Return (X, Y) of the center of cell containing provided text 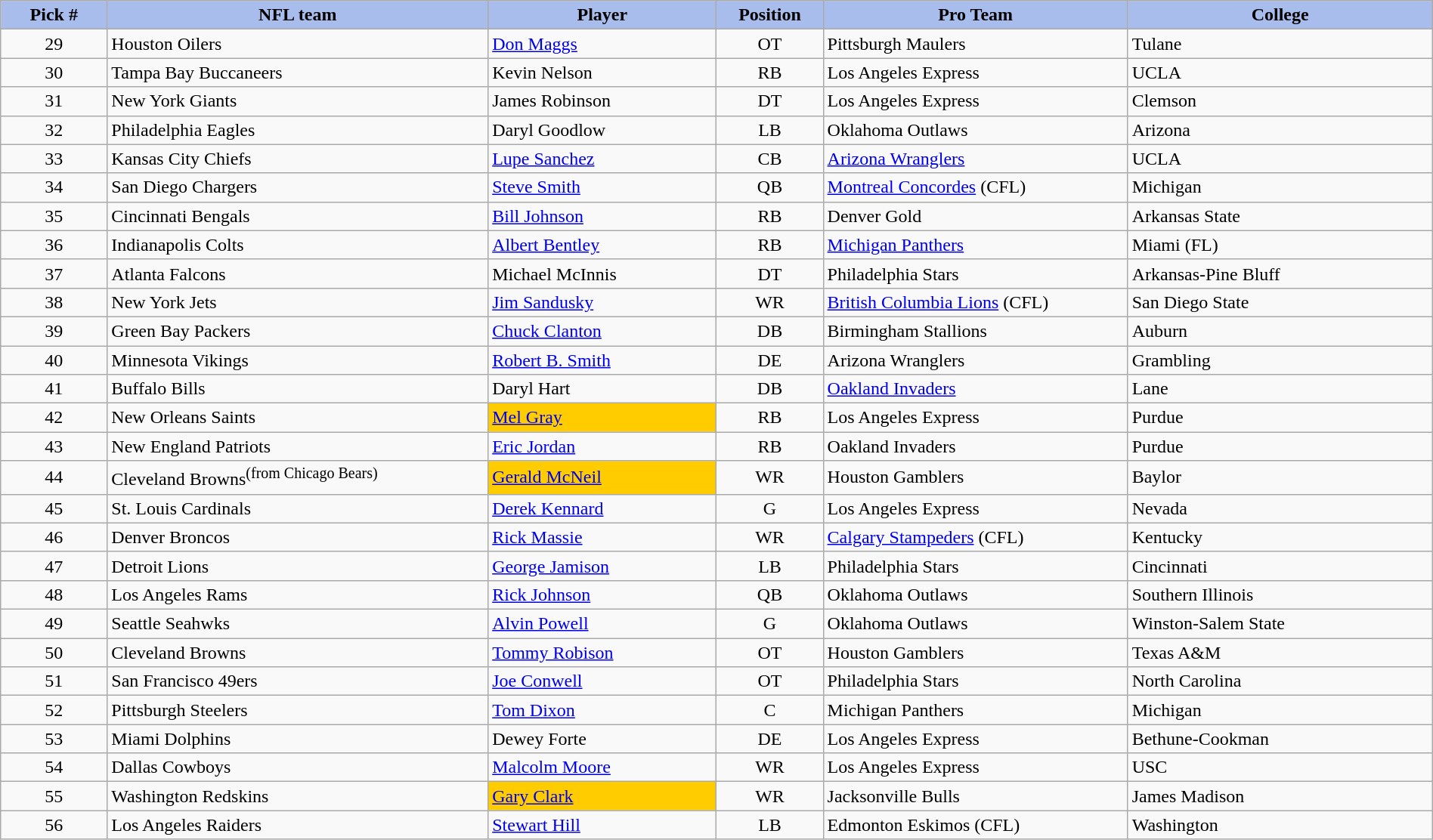
39 (54, 331)
Don Maggs (602, 44)
Chuck Clanton (602, 331)
32 (54, 130)
Cincinnati Bengals (298, 216)
46 (54, 537)
New Orleans Saints (298, 418)
Gary Clark (602, 796)
Kentucky (1280, 537)
41 (54, 389)
Jim Sandusky (602, 302)
Stewart Hill (602, 825)
Alvin Powell (602, 624)
29 (54, 44)
49 (54, 624)
Calgary Stampeders (CFL) (975, 537)
Derek Kennard (602, 508)
53 (54, 739)
Dallas Cowboys (298, 767)
James Madison (1280, 796)
Bethune-Cookman (1280, 739)
40 (54, 360)
Steve Smith (602, 187)
Cleveland Browns (298, 653)
Pick # (54, 15)
Houston Oilers (298, 44)
Southern Illinois (1280, 594)
Tulane (1280, 44)
37 (54, 273)
Arkansas-Pine Bluff (1280, 273)
55 (54, 796)
Winston-Salem State (1280, 624)
Edmonton Eskimos (CFL) (975, 825)
Jacksonville Bulls (975, 796)
Texas A&M (1280, 653)
Denver Broncos (298, 537)
Daryl Hart (602, 389)
Denver Gold (975, 216)
Washington (1280, 825)
Bill Johnson (602, 216)
Malcolm Moore (602, 767)
Miami (FL) (1280, 245)
Minnesota Vikings (298, 360)
Tampa Bay Buccaneers (298, 73)
52 (54, 710)
Dewey Forte (602, 739)
North Carolina (1280, 681)
San Diego Chargers (298, 187)
Rick Massie (602, 537)
St. Louis Cardinals (298, 508)
Miami Dolphins (298, 739)
Tom Dixon (602, 710)
Mel Gray (602, 418)
Eric Jordan (602, 446)
38 (54, 302)
James Robinson (602, 101)
CB (769, 159)
34 (54, 187)
New England Patriots (298, 446)
Buffalo Bills (298, 389)
51 (54, 681)
Grambling (1280, 360)
Baylor (1280, 477)
Arizona (1280, 130)
Arkansas State (1280, 216)
NFL team (298, 15)
Detroit Lions (298, 566)
48 (54, 594)
Cincinnati (1280, 566)
33 (54, 159)
Albert Bentley (602, 245)
Washington Redskins (298, 796)
Rick Johnson (602, 594)
Player (602, 15)
42 (54, 418)
Montreal Concordes (CFL) (975, 187)
Daryl Goodlow (602, 130)
35 (54, 216)
Los Angeles Raiders (298, 825)
Tommy Robison (602, 653)
Gerald McNeil (602, 477)
Joe Conwell (602, 681)
College (1280, 15)
Indianapolis Colts (298, 245)
45 (54, 508)
Kansas City Chiefs (298, 159)
Philadelphia Eagles (298, 130)
George Jamison (602, 566)
Green Bay Packers (298, 331)
New York Giants (298, 101)
47 (54, 566)
Auburn (1280, 331)
Clemson (1280, 101)
Atlanta Falcons (298, 273)
43 (54, 446)
Seattle Seahwks (298, 624)
Pittsburgh Steelers (298, 710)
Robert B. Smith (602, 360)
Pittsburgh Maulers (975, 44)
56 (54, 825)
Los Angeles Rams (298, 594)
Kevin Nelson (602, 73)
New York Jets (298, 302)
San Francisco 49ers (298, 681)
Cleveland Browns(from Chicago Bears) (298, 477)
Nevada (1280, 508)
British Columbia Lions (CFL) (975, 302)
50 (54, 653)
54 (54, 767)
Birmingham Stallions (975, 331)
31 (54, 101)
Position (769, 15)
USC (1280, 767)
44 (54, 477)
Lane (1280, 389)
San Diego State (1280, 302)
Lupe Sanchez (602, 159)
Michael McInnis (602, 273)
C (769, 710)
36 (54, 245)
Pro Team (975, 15)
30 (54, 73)
